Return the [x, y] coordinate for the center point of the cell that contains the specified text.  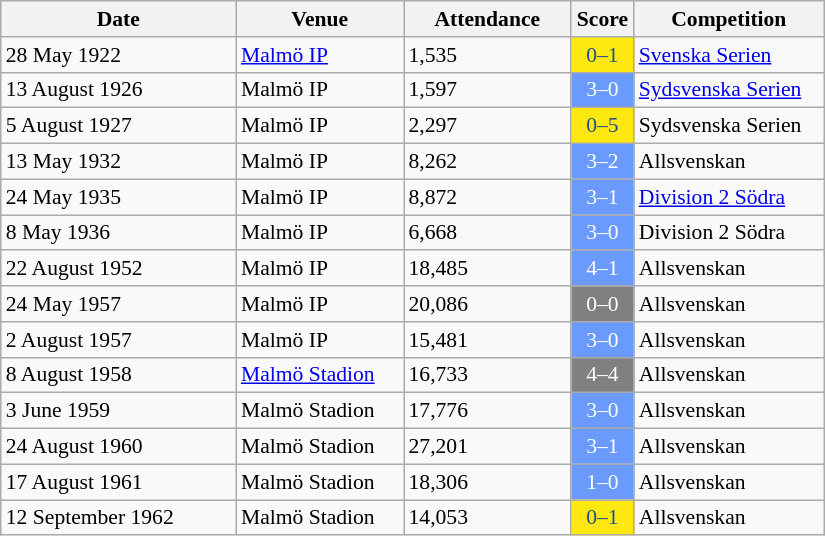
Score [602, 19]
22 August 1952 [118, 269]
Venue [320, 19]
12 September 1962 [118, 518]
17,776 [488, 411]
3–2 [602, 162]
5 August 1927 [118, 126]
13 May 1932 [118, 162]
18,485 [488, 269]
6,668 [488, 233]
8,872 [488, 197]
27,201 [488, 447]
24 August 1960 [118, 447]
14,053 [488, 518]
Date [118, 19]
1,535 [488, 55]
16,733 [488, 375]
3 June 1959 [118, 411]
1,597 [488, 90]
18,306 [488, 482]
1–0 [602, 482]
24 May 1935 [118, 197]
0–0 [602, 304]
Competition [729, 19]
8,262 [488, 162]
4–4 [602, 375]
Svenska Serien [729, 55]
4–1 [602, 269]
8 May 1936 [118, 233]
2,297 [488, 126]
28 May 1922 [118, 55]
0–5 [602, 126]
13 August 1926 [118, 90]
24 May 1957 [118, 304]
2 August 1957 [118, 340]
8 August 1958 [118, 375]
Attendance [488, 19]
17 August 1961 [118, 482]
20,086 [488, 304]
15,481 [488, 340]
